Return [x, y] of the center of cell containing provided text 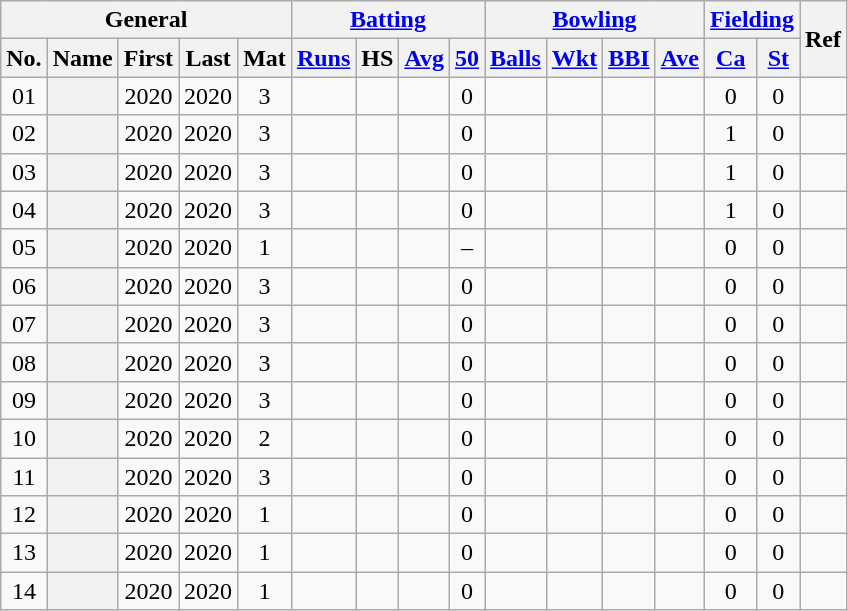
10 [24, 438]
BBI [629, 58]
50 [466, 58]
07 [24, 324]
02 [24, 134]
– [466, 248]
St [778, 58]
Ref [824, 39]
Batting [388, 20]
11 [24, 477]
No. [24, 58]
Ca [730, 58]
HS [378, 58]
Fielding [752, 20]
Runs [323, 58]
04 [24, 210]
05 [24, 248]
14 [24, 591]
Balls [516, 58]
Ave [680, 58]
Avg [424, 58]
Wkt [574, 58]
First [148, 58]
Name [82, 58]
09 [24, 400]
06 [24, 286]
01 [24, 96]
2 [265, 438]
Mat [265, 58]
13 [24, 553]
Bowling [595, 20]
General [146, 20]
Last [208, 58]
03 [24, 172]
12 [24, 515]
08 [24, 362]
